Extract the [X, Y] coordinate from the center of the cell holding the provided text.  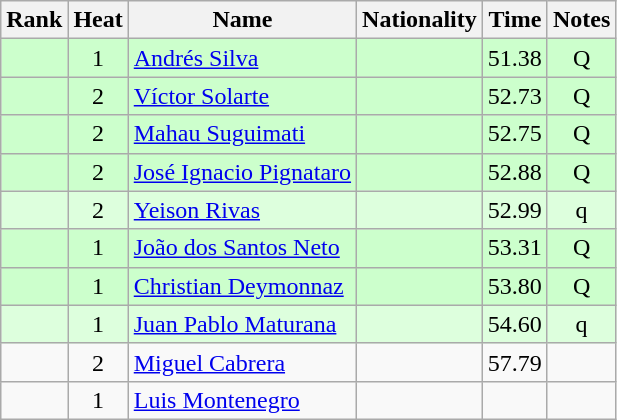
52.75 [514, 134]
Notes [581, 20]
Juan Pablo Maturana [242, 324]
51.38 [514, 58]
52.88 [514, 172]
Heat [98, 20]
52.99 [514, 210]
João dos Santos Neto [242, 248]
54.60 [514, 324]
Rank [34, 20]
Yeison Rivas [242, 210]
Miguel Cabrera [242, 362]
Mahau Suguimati [242, 134]
Name [242, 20]
57.79 [514, 362]
José Ignacio Pignataro [242, 172]
52.73 [514, 96]
Christian Deymonnaz [242, 286]
Nationality [420, 20]
Víctor Solarte [242, 96]
Andrés Silva [242, 58]
53.80 [514, 286]
Luis Montenegro [242, 400]
Time [514, 20]
53.31 [514, 248]
